Capture the cell that displays the provided text and extract its [x, y] central coordinate. 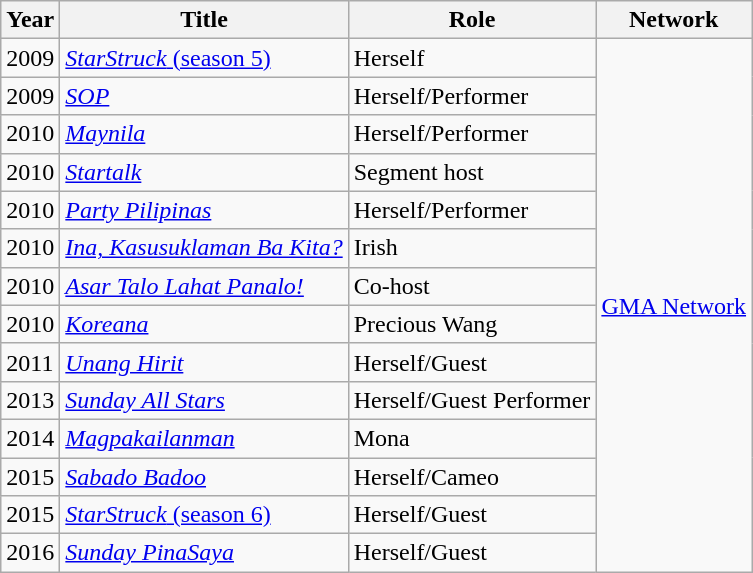
Herself/Guest Performer [472, 400]
2011 [30, 362]
Title [204, 20]
StarStruck (season 5) [204, 58]
Startalk [204, 172]
Herself/Cameo [472, 477]
2013 [30, 400]
Mona [472, 438]
GMA Network [674, 306]
Herself [472, 58]
Unang Hirit [204, 362]
2014 [30, 438]
Network [674, 20]
Ina, Kasusuklaman Ba Kita? [204, 248]
Sunday All Stars [204, 400]
Maynila [204, 134]
Year [30, 20]
Asar Talo Lahat Panalo! [204, 286]
Precious Wang [472, 324]
Segment host [472, 172]
Koreana [204, 324]
Party Pilipinas [204, 210]
Irish [472, 248]
SOP [204, 96]
Magpakailanman [204, 438]
Sunday PinaSaya [204, 553]
StarStruck (season 6) [204, 515]
Role [472, 20]
Sabado Badoo [204, 477]
Co-host [472, 286]
2016 [30, 553]
